Find where the given text appears and provide that cell's center as (X, Y) coordinate. 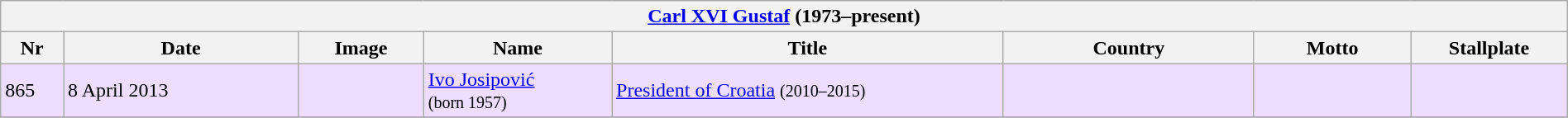
8 April 2013 (181, 91)
Nr (32, 48)
Carl XVI Gustaf (1973–present) (784, 17)
865 (32, 91)
Ivo Josipović(born 1957) (518, 91)
Country (1128, 48)
Date (181, 48)
Name (518, 48)
Title (808, 48)
Image (361, 48)
Stallplate (1489, 48)
Motto (1331, 48)
President of Croatia (2010–2015) (808, 91)
